Detect which cell encompasses the target text, then output its (X, Y) center coordinate. 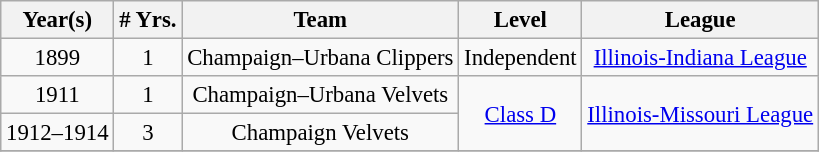
Champaign–Urbana Velvets (320, 95)
Illinois-Missouri League (700, 114)
Class D (520, 114)
3 (148, 133)
1911 (58, 95)
1912–1914 (58, 133)
Team (320, 20)
Champaign–Urbana Clippers (320, 58)
Level (520, 20)
Year(s) (58, 20)
Illinois-Indiana League (700, 58)
Champaign Velvets (320, 133)
League (700, 20)
# Yrs. (148, 20)
Independent (520, 58)
1899 (58, 58)
